Find where the given text appears and provide that cell's center as [x, y] coordinate. 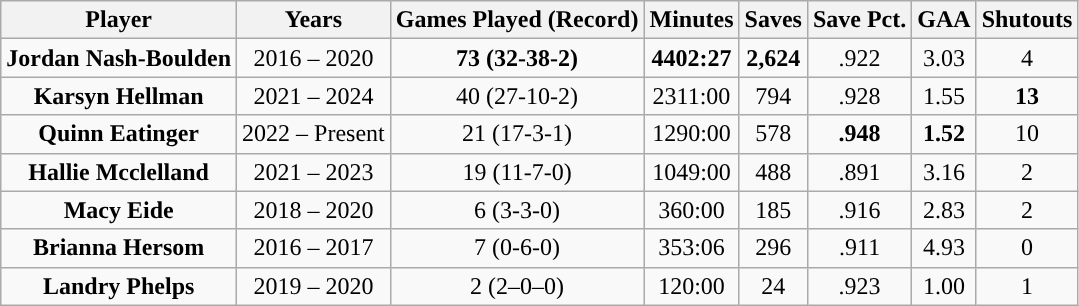
Macy Eide [119, 210]
Player [119, 20]
GAA [944, 20]
2018 – 2020 [314, 210]
.928 [859, 96]
.948 [859, 134]
794 [773, 96]
Hallie Mcclelland [119, 172]
296 [773, 248]
1290:00 [692, 134]
Jordan Nash-Boulden [119, 58]
4.93 [944, 248]
Save Pct. [859, 20]
2.83 [944, 210]
Games Played (Record) [517, 20]
2 (2–0–0) [517, 286]
0 [1027, 248]
2016 – 2017 [314, 248]
353:06 [692, 248]
.916 [859, 210]
7 (0-6-0) [517, 248]
360:00 [692, 210]
2,624 [773, 58]
6 (3-3-0) [517, 210]
.923 [859, 286]
Years [314, 20]
3.16 [944, 172]
13 [1027, 96]
2021 – 2023 [314, 172]
40 (27-10-2) [517, 96]
2022 – Present [314, 134]
24 [773, 286]
3.03 [944, 58]
Quinn Eatinger [119, 134]
4402:27 [692, 58]
578 [773, 134]
2021 – 2024 [314, 96]
120:00 [692, 286]
185 [773, 210]
2019 – 2020 [314, 286]
2016 – 2020 [314, 58]
2311:00 [692, 96]
Minutes [692, 20]
1.55 [944, 96]
4 [1027, 58]
Shutouts [1027, 20]
19 (11-7-0) [517, 172]
.922 [859, 58]
21 (17-3-1) [517, 134]
1.00 [944, 286]
.911 [859, 248]
Landry Phelps [119, 286]
Karsyn Hellman [119, 96]
Saves [773, 20]
488 [773, 172]
1.52 [944, 134]
73 (32-38-2) [517, 58]
1 [1027, 286]
10 [1027, 134]
Brianna Hersom [119, 248]
1049:00 [692, 172]
.891 [859, 172]
